Determine the [X, Y] coordinate at the center of the cell enclosing the given text.  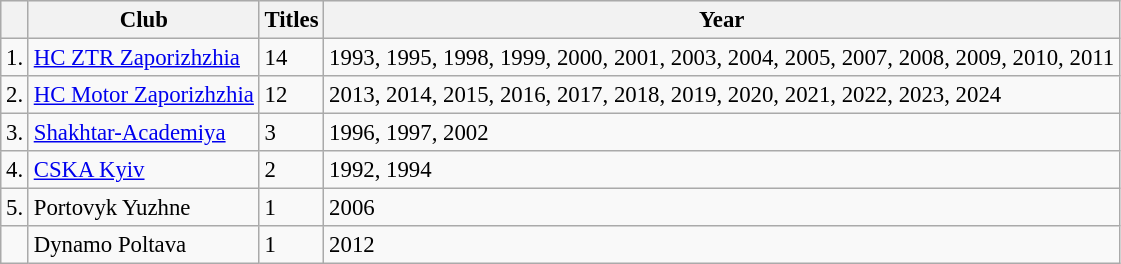
3. [15, 133]
2012 [722, 245]
HC ZTR Zaporizhzhia [144, 58]
Year [722, 20]
12 [292, 95]
Titles [292, 20]
1. [15, 58]
3 [292, 133]
1992, 1994 [722, 170]
Dynamo Poltava [144, 245]
HC Motor Zaporizhzhia [144, 95]
5. [15, 208]
2013, 2014, 2015, 2016, 2017, 2018, 2019, 2020, 2021, 2022, 2023, 2024 [722, 95]
Shakhtar-Academiya [144, 133]
4. [15, 170]
CSKA Kyiv [144, 170]
2006 [722, 208]
Club [144, 20]
14 [292, 58]
2. [15, 95]
2 [292, 170]
1996, 1997, 2002 [722, 133]
Portovyk Yuzhne [144, 208]
1993, 1995, 1998, 1999, 2000, 2001, 2003, 2004, 2005, 2007, 2008, 2009, 2010, 2011 [722, 58]
